Return (X, Y) of the center of cell containing provided text 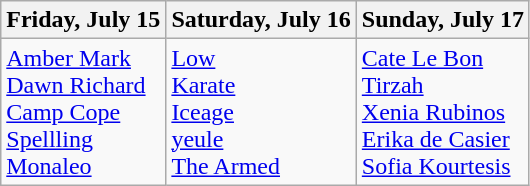
Amber MarkDawn RichardCamp CopeSpelllingMonaleo (84, 112)
Cate Le BonTirzahXenia RubinosErika de CasierSofia Kourtesis (442, 112)
Sunday, July 17 (442, 20)
Saturday, July 16 (261, 20)
Friday, July 15 (84, 20)
LowKarateIceageyeuleThe Armed (261, 112)
